Capture the cell that displays the provided text and extract its (X, Y) central coordinate. 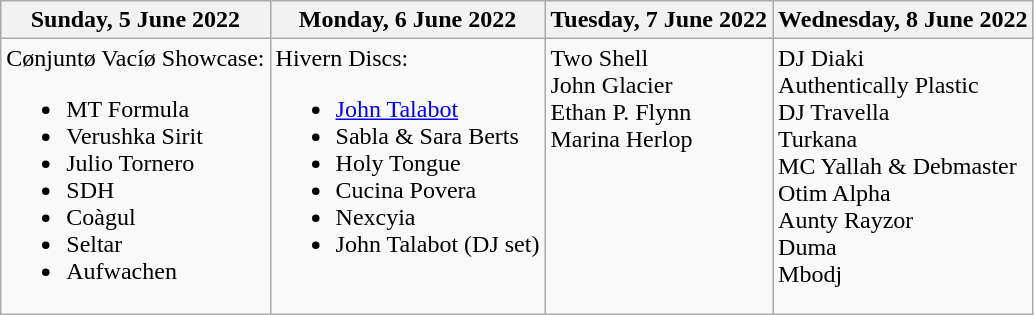
DJ DiakiAuthentically PlasticDJ TravellaTurkanaMC Yallah & DebmasterOtim AlphaAunty RayzorDumaMbodj (903, 176)
Hivern Discs:John TalabotSabla & Sara BertsHoly TongueCucina PoveraNexcyiaJohn Talabot (DJ set) (408, 176)
Monday, 6 June 2022 (408, 20)
Two ShellJohn GlacierEthan P. FlynnMarina Herlop (659, 176)
Cønjuntø Vacíø Showcase:MT FormulaVerushka SiritJulio TorneroSDHCoàgulSeltarAufwachen (136, 176)
Wednesday, 8 June 2022 (903, 20)
Tuesday, 7 June 2022 (659, 20)
Sunday, 5 June 2022 (136, 20)
